Identify which cell holds the provided text, then report its [X, Y] central coordinate. 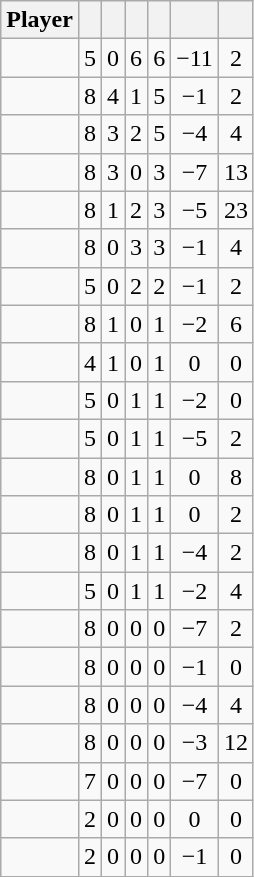
23 [236, 210]
Player [40, 20]
−11 [195, 58]
7 [90, 781]
−3 [195, 743]
13 [236, 172]
12 [236, 743]
